Capture the cell that displays the provided text and extract its [x, y] central coordinate. 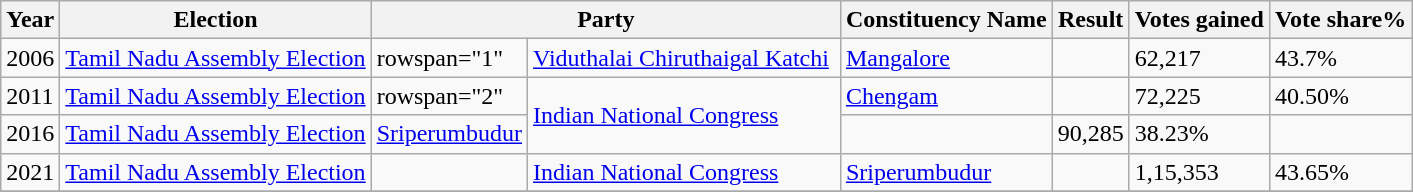
38.23% [1199, 134]
90,285 [1090, 134]
2006 [30, 58]
2016 [30, 134]
43.65% [1340, 172]
Chengam [946, 96]
2011 [30, 96]
Result [1090, 20]
rowspan="2" [449, 96]
Viduthalai Chiruthaigal Katchi [684, 58]
Mangalore [946, 58]
Vote share% [1340, 20]
Constituency Name [946, 20]
rowspan="1" [449, 58]
Year [30, 20]
Election [216, 20]
40.50% [1340, 96]
2021 [30, 172]
1,15,353 [1199, 172]
62,217 [1199, 58]
43.7% [1340, 58]
Party [606, 20]
72,225 [1199, 96]
Votes gained [1199, 20]
